Extract the (X, Y) coordinate from the center of the cell holding the provided text.  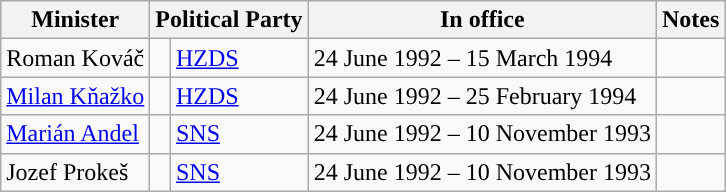
Roman Kováč (76, 58)
Political Party (229, 20)
In office (482, 20)
Milan Kňažko (76, 96)
Notes (690, 20)
Minister (76, 20)
Jozef Prokeš (76, 172)
24 June 1992 – 15 March 1994 (482, 58)
Marián Andel (76, 134)
24 June 1992 – 25 February 1994 (482, 96)
